From the cell containing the given text, extract its center point as [X, Y] coordinate. 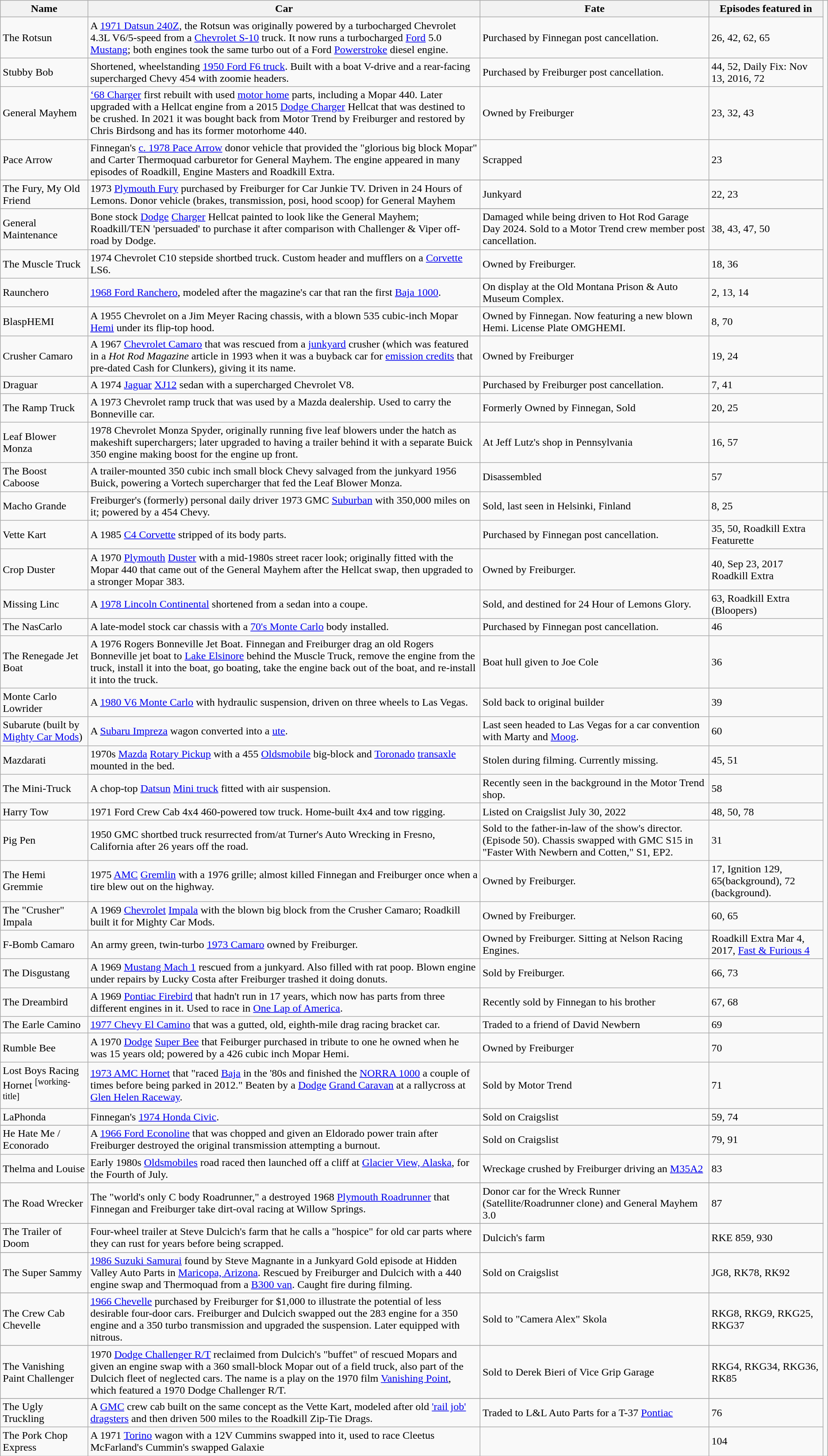
26, 42, 62, 65 [766, 38]
The Earle Camino [44, 1025]
LaPhonda [44, 1117]
A 1966 Ford Econoline that was chopped and given an Eldorado power train after Freiburger destroyed the original transmission attempting a burnout. [284, 1140]
Monte Carlo Lowrider [44, 702]
60, 65 [766, 915]
Boat hull given to Joe Cole [594, 661]
67, 68 [766, 1002]
The Muscle Truck [44, 264]
He Hate Me / Econorado [44, 1140]
83 [766, 1168]
1970s Mazda Rotary Pickup with a 455 Oldsmobile big-block and Toronado transaxle mounted in the bed. [284, 760]
40, Sep 23, 2017 Roadkill Extra [766, 569]
46 [766, 627]
The Ramp Truck [44, 408]
39 [766, 702]
60 [766, 731]
1971 Ford Crew Cab 4x4 460-powered tow truck. Home-built 4x4 and tow rigging. [284, 811]
Donor car for the Wreck Runner (Satellite/Roadrunner clone) and General Mayhem 3.0 [594, 1203]
The Dreambird [44, 1002]
A 1955 Chevrolet on a Jim Meyer Racing chassis, with a blown 535 cubic-inch Mopar Hemi under its flip-top hood. [284, 321]
Macho Grande [44, 506]
The Hemi Gremmie [44, 881]
Scrapped [594, 160]
19, 24 [766, 356]
Sold, last seen in Helsinki, Finland [594, 506]
A 1969 Pontiac Firebird that hadn't run in 17 years, which now has parts from three different engines in it. Used to race in One Lap of America. [284, 1002]
59, 74 [766, 1117]
Lost Boys Racing Hornet [working-title] [44, 1085]
A 1969 Chevrolet Impala with the blown big block from the Crusher Camaro; Roadkill built it for Mighty Car Mods. [284, 915]
70 [766, 1048]
69 [766, 1025]
1974 Chevrolet C10 stepside shortbed truck. Custom header and mufflers on a Corvette LS6. [284, 264]
63, Roadkill Extra (Bloopers) [766, 604]
22, 23 [766, 195]
Leaf Blower Monza [44, 443]
A 1970 Dodge Super Bee that Feiburger purchased in tribute to one he owned when he was 15 years old; powered by a 426 cubic inch Mopar Hemi. [284, 1048]
A 1985 C4 Corvette stripped of its body parts. [284, 535]
At Jeff Lutz's shop in Pennsylvania [594, 443]
Sold by Freiburger. [594, 974]
The "world's only C body Roadrunner," a destroyed 1968 Plymouth Roadrunner that Finnegan and Freiburger take dirt-oval racing at Willow Springs. [284, 1203]
71 [766, 1085]
79, 91 [766, 1140]
Disassembled [594, 478]
76 [766, 1412]
Subarute (built by Mighty Car Mods) [44, 731]
Draguar [44, 385]
8, 70 [766, 321]
Damaged while being driven to Hot Rod Garage Day 2024. Sold to a Motor Trend crew member post cancellation. [594, 229]
Sold, and destined for 24 Hour of Lemons Glory. [594, 604]
A Subaru Impreza wagon converted into a ute. [284, 731]
Rumble Bee [44, 1048]
Crop Duster [44, 569]
The Rotsun [44, 38]
Stolen during filming. Currently missing. [594, 760]
A 1980 V6 Monte Carlo with hydraulic suspension, driven on three wheels to Las Vegas. [284, 702]
The "Crusher" Impala [44, 915]
Sold to the father-in-law of the show's director. (Episode 50). Chassis swapped with GMC S15 in "Faster With Newbern and Cotten," S1, EP2. [594, 840]
A late-model stock car chassis with a 70's Monte Carlo body installed. [284, 627]
Harry Tow [44, 811]
104 [766, 1441]
8, 25 [766, 506]
Missing Linc [44, 604]
Finnegan's 1974 Honda Civic. [284, 1117]
87 [766, 1203]
The Boost Caboose [44, 478]
2, 13, 14 [766, 293]
23 [766, 160]
Mazdarati [44, 760]
Vette Kart [44, 535]
Four-wheel trailer at Steve Dulcich's farm that he calls a "hospice" for old car parts where they can rust for years before being scrapped. [284, 1238]
36 [766, 661]
Name [44, 9]
The Trailer of Doom [44, 1238]
Raunchero [44, 293]
Wreckage crushed by Freiburger driving an M35A2 [594, 1168]
48, 50, 78 [766, 811]
The Super Sammy [44, 1273]
Episodes featured in [766, 9]
Freiburger's (formerly) personal daily driver 1973 GMC Suburban with 350,000 miles on it; powered by a 454 Chevy. [284, 506]
JG8, RK78, RK92 [766, 1273]
The NasCarlo [44, 627]
1968 Ford Ranchero, modeled after the magazine's car that ran the first Baja 1000. [284, 293]
Stubby Bob [44, 73]
Pace Arrow [44, 160]
1977 Chevy El Camino that was a gutted, old, eighth-mile drag racing bracket car. [284, 1025]
Formerly Owned by Finnegan, Sold [594, 408]
23, 32, 43 [766, 113]
Car [284, 9]
The Road Wrecker [44, 1203]
17, Ignition 129, 65(background), 72 (background). [766, 881]
The Mini-Truck [44, 789]
Crusher Camaro [44, 356]
Recently seen in the background in the Motor Trend shop. [594, 789]
Pig Pen [44, 840]
Roadkill Extra Mar 4, 2017, Fast & Furious 4 [766, 944]
Listed on Craigslist July 30, 2022 [594, 811]
The Ugly Truckling [44, 1412]
Sold to Derek Bieri of Vice Grip Garage [594, 1372]
66, 73 [766, 974]
57 [766, 478]
A 1971 Torino wagon with a 12V Cummins swapped into it, used to race Cleetus McFarland's Cummin's swapped Galaxie [284, 1441]
General Maintenance [44, 229]
Owned by Finnegan. Now featuring a new blown Hemi. License Plate OMGHEMI. [594, 321]
The Renegade Jet Boat [44, 661]
An army green, twin-turbo 1973 Camaro owned by Freiburger. [284, 944]
The Vanishing Paint Challenger [44, 1372]
20, 25 [766, 408]
Traded to a friend of David Newbern [594, 1025]
A 1973 Chevrolet ramp truck that was used by a Mazda dealership. Used to carry the Bonneville car. [284, 408]
1950 GMC shortbed truck resurrected from/at Turner's Auto Wrecking in Fresno, California after 26 years off the road. [284, 840]
General Mayhem [44, 113]
Owned by Freiburger. Sitting at Nelson Racing Engines. [594, 944]
1975 AMC Gremlin with a 1976 grille; almost killed Finnegan and Freiburger once when a tire blew out on the highway. [284, 881]
Sold back to original builder [594, 702]
7, 41 [766, 385]
Junkyard [594, 195]
F-Bomb Camaro [44, 944]
38, 43, 47, 50 [766, 229]
RKG8, RKG9, RKG25, RKG37 [766, 1319]
16, 57 [766, 443]
45, 51 [766, 760]
On display at the Old Montana Prison & Auto Museum Complex. [594, 293]
Last seen headed to Las Vegas for a car convention with Marty and Moog. [594, 731]
A 1978 Lincoln Continental shortened from a sedan into a coupe. [284, 604]
The Crew Cab Chevelle [44, 1319]
A chop-top Datsun Mini truck fitted with air suspension. [284, 789]
RKG4, RKG34, RKG36, RK85 [766, 1372]
Early 1980s Oldsmobiles road raced then launched off a cliff at Glacier View, Alaska, for the Fourth of July. [284, 1168]
The Pork Chop Express [44, 1441]
RKE 859, 930 [766, 1238]
58 [766, 789]
31 [766, 840]
Sold to "Camera Alex" Skola [594, 1319]
35, 50, Roadkill Extra Featurette [766, 535]
18, 36 [766, 264]
44, 52, Daily Fix: Nov 13, 2016, 72 [766, 73]
Recently sold by Finnegan to his brother [594, 1002]
The Fury, My Old Friend [44, 195]
Fate [594, 9]
Sold by Motor Trend [594, 1085]
A 1974 Jaguar XJ12 sedan with a supercharged Chevrolet V8. [284, 385]
The Disgustang [44, 974]
BlaspHEMI [44, 321]
Thelma and Louise [44, 1168]
Dulcich's farm [594, 1238]
Shortened, wheelstanding 1950 Ford F6 truck. Built with a boat V-drive and a rear-facing supercharged Chevy 454 with zoomie headers. [284, 73]
Traded to L&L Auto Parts for a T-37 Pontiac [594, 1412]
